Return (X, Y) of the center of cell containing provided text 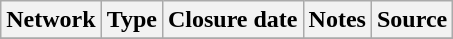
Source (412, 20)
Closure date (232, 20)
Type (132, 20)
Notes (337, 20)
Network (51, 20)
